Provide the (X, Y) coordinate of the cell's center where the given text is located.  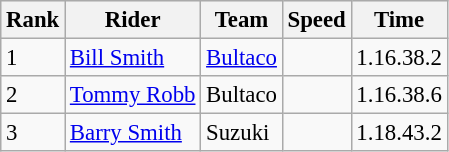
Suzuki (242, 133)
3 (33, 133)
1.16.38.6 (399, 95)
1 (33, 58)
Team (242, 20)
2 (33, 95)
Tommy Robb (133, 95)
Speed (316, 20)
1.18.43.2 (399, 133)
Rank (33, 20)
Bill Smith (133, 58)
Barry Smith (133, 133)
Rider (133, 20)
1.16.38.2 (399, 58)
Time (399, 20)
